For the text-containing cell, return its midpoint in (X, Y) coordinate format. 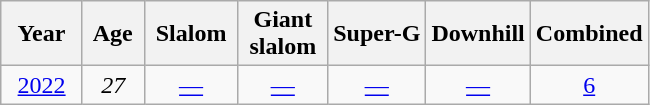
Slalom (191, 34)
Age (113, 34)
Combined (589, 34)
Super-G (377, 34)
27 (113, 85)
Year (42, 34)
6 (589, 85)
2022 (42, 85)
Downhill (478, 34)
Giant slalom (283, 34)
